Return the (X, Y) coordinate for the center point of the cell that contains the specified text.  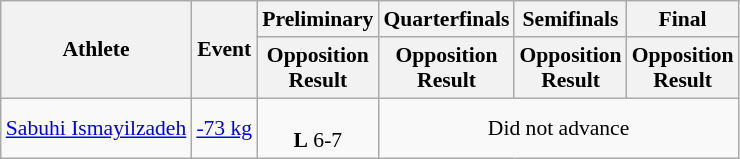
L 6-7 (318, 128)
Quarterfinals (446, 19)
-73 kg (224, 128)
Event (224, 50)
Sabuhi Ismayilzadeh (96, 128)
Final (683, 19)
Preliminary (318, 19)
Semifinals (570, 19)
Did not advance (558, 128)
Athlete (96, 50)
